Output the (X, Y) coordinate of the center of the cell containing the given text.  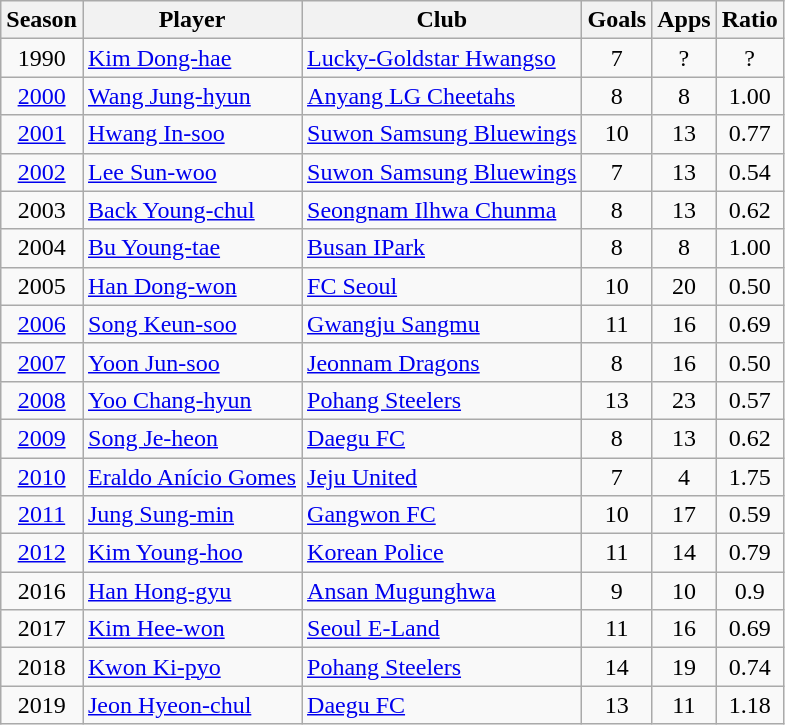
Apps (684, 20)
Korean Police (442, 553)
Jung Sung-min (192, 515)
Ratio (750, 20)
0.59 (750, 515)
2018 (42, 667)
2006 (42, 324)
0.79 (750, 553)
2008 (42, 400)
Ansan Mugunghwa (442, 591)
Jeju United (442, 477)
Song Je-heon (192, 438)
FC Seoul (442, 286)
Kim Young-hoo (192, 553)
2010 (42, 477)
19 (684, 667)
Gangwon FC (442, 515)
1.18 (750, 705)
Yoon Jun-soo (192, 362)
Song Keun-soo (192, 324)
Seongnam Ilhwa Chunma (442, 210)
2000 (42, 96)
23 (684, 400)
Hwang In-soo (192, 134)
2004 (42, 248)
17 (684, 515)
Busan IPark (442, 248)
9 (617, 591)
Kim Dong-hae (192, 58)
0.57 (750, 400)
Club (442, 20)
2016 (42, 591)
2007 (42, 362)
2017 (42, 629)
Lucky-Goldstar Hwangso (442, 58)
Anyang LG Cheetahs (442, 96)
Back Young-chul (192, 210)
0.74 (750, 667)
0.77 (750, 134)
2011 (42, 515)
Lee Sun-woo (192, 172)
Player (192, 20)
2003 (42, 210)
Kim Hee-won (192, 629)
2012 (42, 553)
Season (42, 20)
Yoo Chang-hyun (192, 400)
2001 (42, 134)
Han Hong-gyu (192, 591)
Jeonnam Dragons (442, 362)
4 (684, 477)
Bu Young-tae (192, 248)
Han Dong-won (192, 286)
Gwangju Sangmu (442, 324)
1990 (42, 58)
1.75 (750, 477)
2019 (42, 705)
Seoul E-Land (442, 629)
Kwon Ki-pyo (192, 667)
2009 (42, 438)
2002 (42, 172)
Wang Jung-hyun (192, 96)
Goals (617, 20)
Jeon Hyeon-chul (192, 705)
2005 (42, 286)
20 (684, 286)
0.9 (750, 591)
Eraldo Anício Gomes (192, 477)
0.54 (750, 172)
